Return the (X, Y) coordinate for the center point of the cell that contains the specified text.  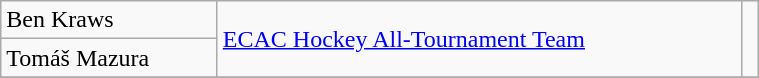
Ben Kraws (110, 20)
Tomáš Mazura (110, 58)
ECAC Hockey All-Tournament Team (480, 39)
